Capture the cell that displays the provided text and extract its (X, Y) central coordinate. 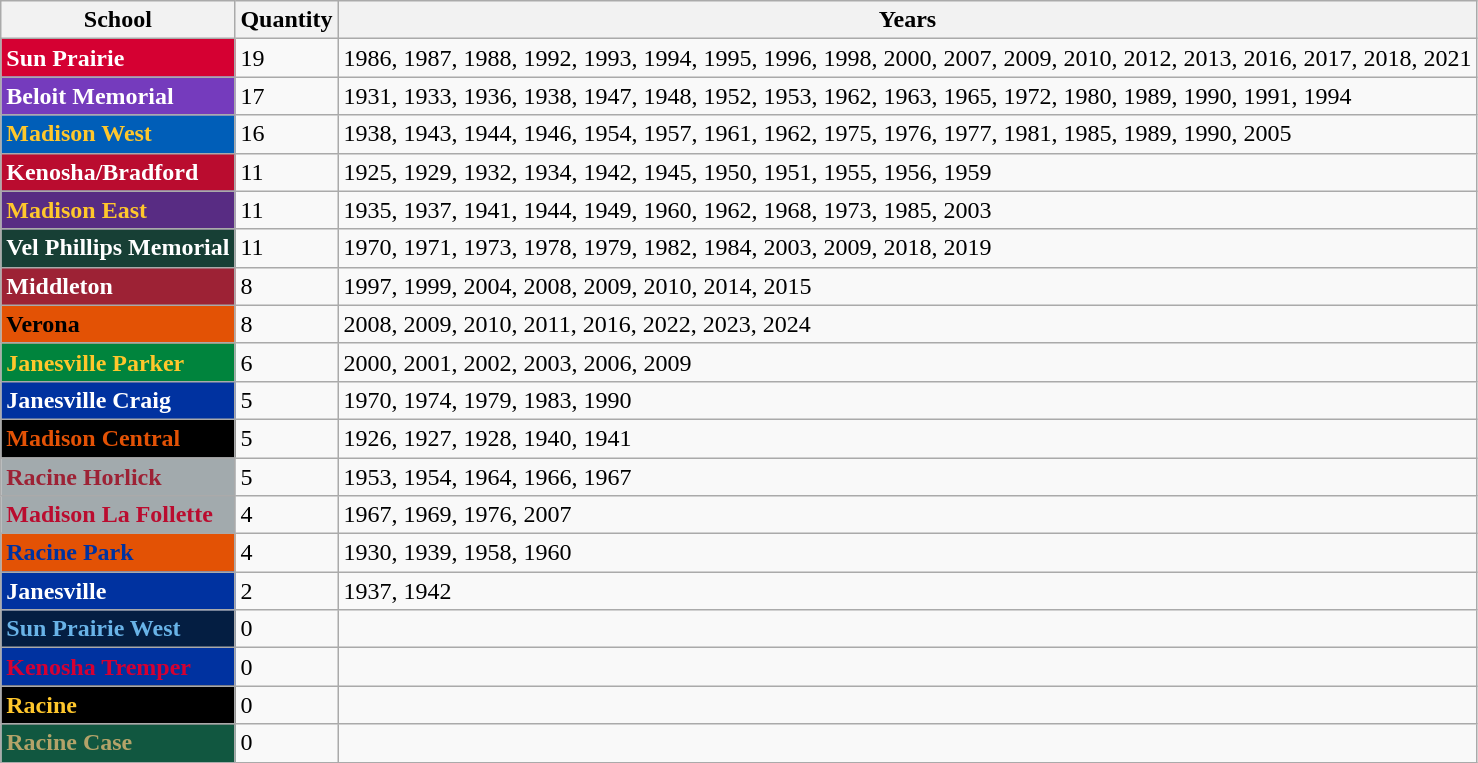
Janesville Parker (118, 362)
Racine Case (118, 743)
Kenosha/Bradford (118, 172)
16 (286, 134)
Years (908, 20)
17 (286, 96)
1935, 1937, 1941, 1944, 1949, 1960, 1962, 1968, 1973, 1985, 2003 (908, 210)
Middleton (118, 286)
1967, 1969, 1976, 2007 (908, 515)
Vel Phillips Memorial (118, 248)
Beloit Memorial (118, 96)
Kenosha Tremper (118, 667)
Sun Prairie (118, 58)
1953, 1954, 1964, 1966, 1967 (908, 477)
Racine Park (118, 553)
1986, 1987, 1988, 1992, 1993, 1994, 1995, 1996, 1998, 2000, 2007, 2009, 2010, 2012, 2013, 2016, 2017, 2018, 2021 (908, 58)
1931, 1933, 1936, 1938, 1947, 1948, 1952, 1953, 1962, 1963, 1965, 1972, 1980, 1989, 1990, 1991, 1994 (908, 96)
Madison East (118, 210)
1925, 1929, 1932, 1934, 1942, 1945, 1950, 1951, 1955, 1956, 1959 (908, 172)
1997, 1999, 2004, 2008, 2009, 2010, 2014, 2015 (908, 286)
2008, 2009, 2010, 2011, 2016, 2022, 2023, 2024 (908, 324)
6 (286, 362)
School (118, 20)
1938, 1943, 1944, 1946, 1954, 1957, 1961, 1962, 1975, 1976, 1977, 1981, 1985, 1989, 1990, 2005 (908, 134)
Racine (118, 705)
Quantity (286, 20)
2 (286, 591)
1970, 1971, 1973, 1978, 1979, 1982, 1984, 2003, 2009, 2018, 2019 (908, 248)
1926, 1927, 1928, 1940, 1941 (908, 438)
Madison West (118, 134)
Janesville (118, 591)
Madison Central (118, 438)
Sun Prairie West (118, 629)
Janesville Craig (118, 400)
Verona (118, 324)
Madison La Follette (118, 515)
1937, 1942 (908, 591)
1970, 1974, 1979, 1983, 1990 (908, 400)
1930, 1939, 1958, 1960 (908, 553)
2000, 2001, 2002, 2003, 2006, 2009 (908, 362)
Racine Horlick (118, 477)
19 (286, 58)
